Detect which cell encompasses the target text, then output its [x, y] center coordinate. 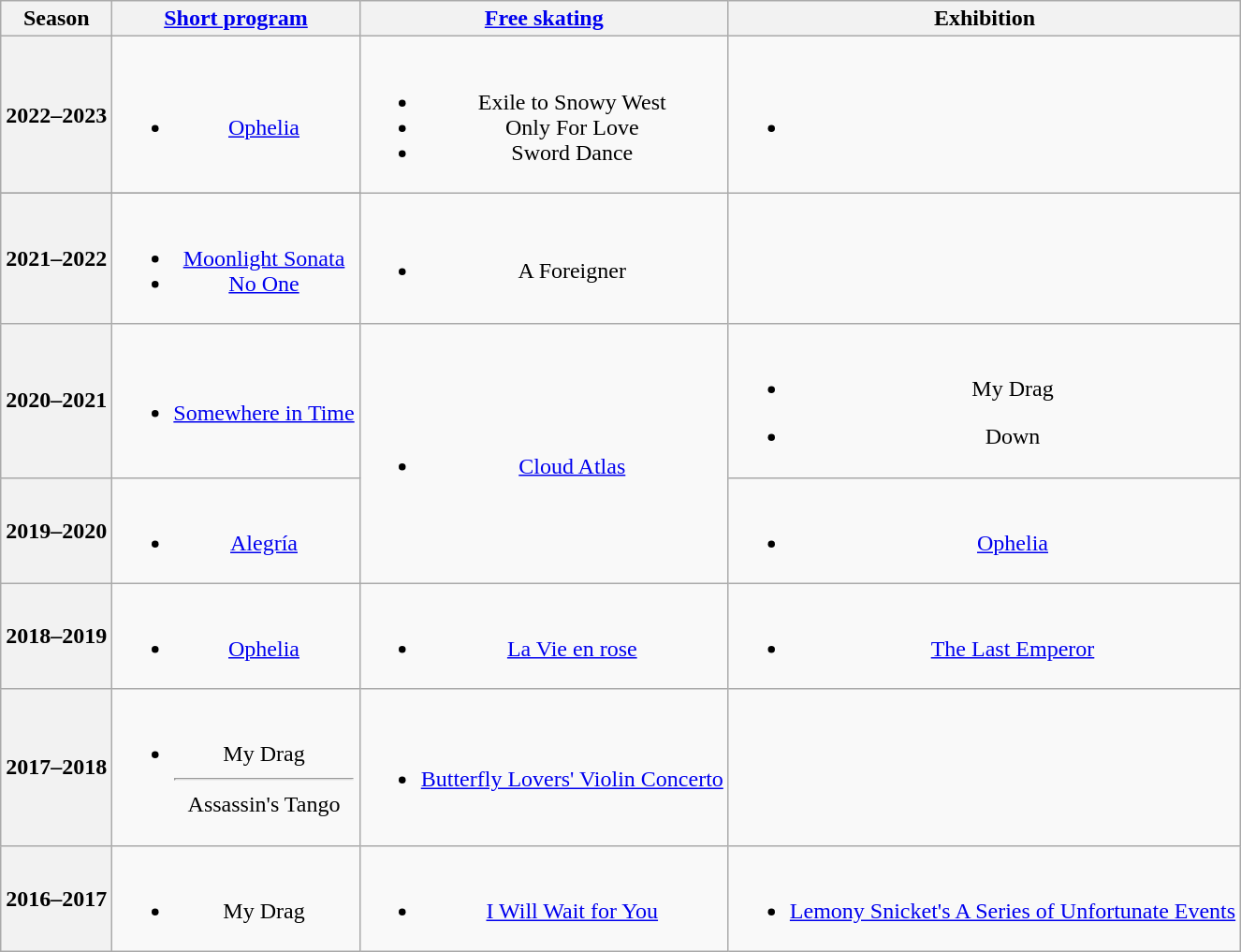
2020–2021 [56, 401]
Butterfly Lovers' Violin Concerto [544, 768]
Cloud Atlas [544, 453]
Moonlight Sonata No One [236, 258]
2016–2017 [56, 899]
Alegría [236, 530]
Exhibition [985, 19]
2021–2022 [56, 258]
Exile to Snowy WestOnly For LoveSword Dance [544, 114]
2018–2019 [56, 637]
The Last Emperor [985, 637]
2017–2018 [56, 768]
2019–2020 [56, 530]
Free skating [544, 19]
La Vie en rose [544, 637]
Somewhere in Time [236, 401]
Season [56, 19]
Lemony Snicket's A Series of Unfortunate Events [985, 899]
I Will Wait for You [544, 899]
My Drag [236, 899]
My Drag Assassin's Tango [236, 768]
My Drag Down [985, 401]
2022–2023 [56, 114]
Short program [236, 19]
A Foreigner [544, 258]
